Extract the (X, Y) coordinate from the center of the cell holding the provided text.  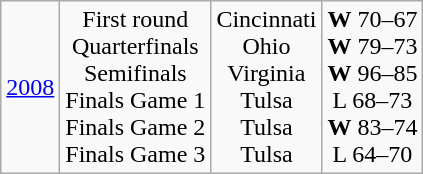
CincinnatiOhioVirginiaTulsaTulsaTulsa (266, 88)
W 70–67W 79–73W 96–85L 68–73W 83–74L 64–70 (372, 88)
First roundQuarterfinalsSemifinalsFinals Game 1Finals Game 2Finals Game 3 (136, 88)
2008 (30, 88)
